From the cell containing the given text, extract its center point as [x, y] coordinate. 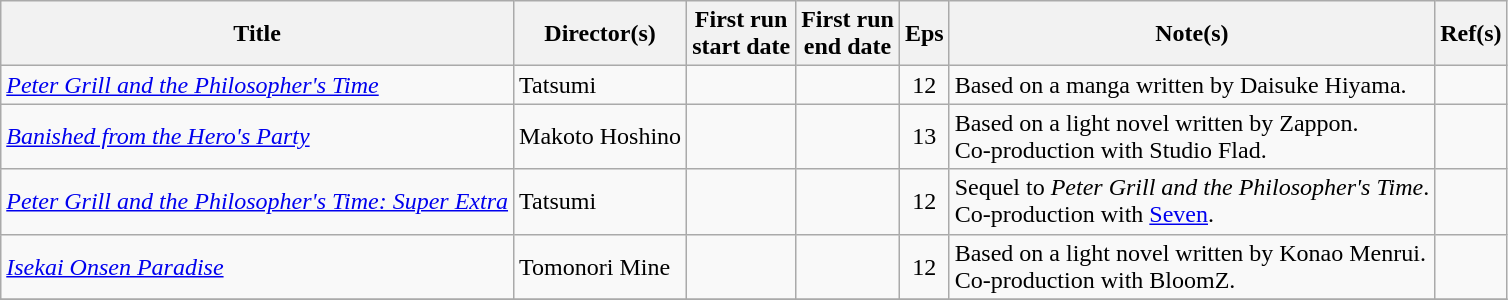
Ref(s) [1471, 34]
Eps [924, 34]
Sequel to Peter Grill and the Philosopher's Time.Co-production with Seven. [1192, 202]
Isekai Onsen Paradise [258, 266]
Note(s) [1192, 34]
Based on a manga written by Daisuke Hiyama. [1192, 85]
Based on a light novel written by Zappon.Co-production with Studio Flad. [1192, 136]
Based on a light novel written by Konao Menrui.Co-production with BloomZ. [1192, 266]
Tomonori Mine [600, 266]
Banished from the Hero's Party [258, 136]
Makoto Hoshino [600, 136]
Peter Grill and the Philosopher's Time: Super Extra [258, 202]
First runend date [848, 34]
First runstart date [742, 34]
13 [924, 136]
Director(s) [600, 34]
Title [258, 34]
Peter Grill and the Philosopher's Time [258, 85]
